Find where the given text appears and provide that cell's center as [X, Y] coordinate. 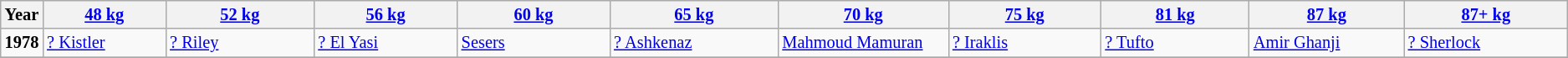
Mahmoud Mamuran [863, 43]
70 kg [863, 14]
75 kg [1024, 14]
Sesers [534, 43]
60 kg [534, 14]
Amir Ghanji [1326, 43]
? Kistler [104, 43]
87+ kg [1486, 14]
48 kg [104, 14]
52 kg [239, 14]
Year [22, 14]
81 kg [1176, 14]
? Riley [239, 43]
1978 [22, 43]
65 kg [694, 14]
? Tufto [1176, 43]
? Sherlock [1486, 43]
? Ashkenaz [694, 43]
87 kg [1326, 14]
56 kg [385, 14]
? El Yasi [385, 43]
? Iraklis [1024, 43]
